Pinpoint the cell where the given text exists, returning its (x, y) midpoint coordinate. 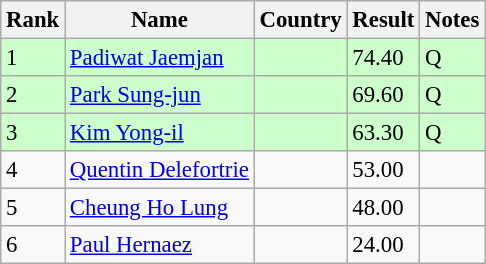
Kim Yong-il (160, 133)
Quentin Delefortrie (160, 170)
74.40 (384, 58)
Park Sung-jun (160, 95)
Paul Hernaez (160, 245)
Country (300, 20)
63.30 (384, 133)
Padiwat Jaemjan (160, 58)
Name (160, 20)
24.00 (384, 245)
53.00 (384, 170)
1 (33, 58)
Cheung Ho Lung (160, 208)
2 (33, 95)
Rank (33, 20)
6 (33, 245)
48.00 (384, 208)
4 (33, 170)
Result (384, 20)
5 (33, 208)
3 (33, 133)
Notes (452, 20)
69.60 (384, 95)
